Output the [X, Y] coordinate of the center of the cell containing the given text.  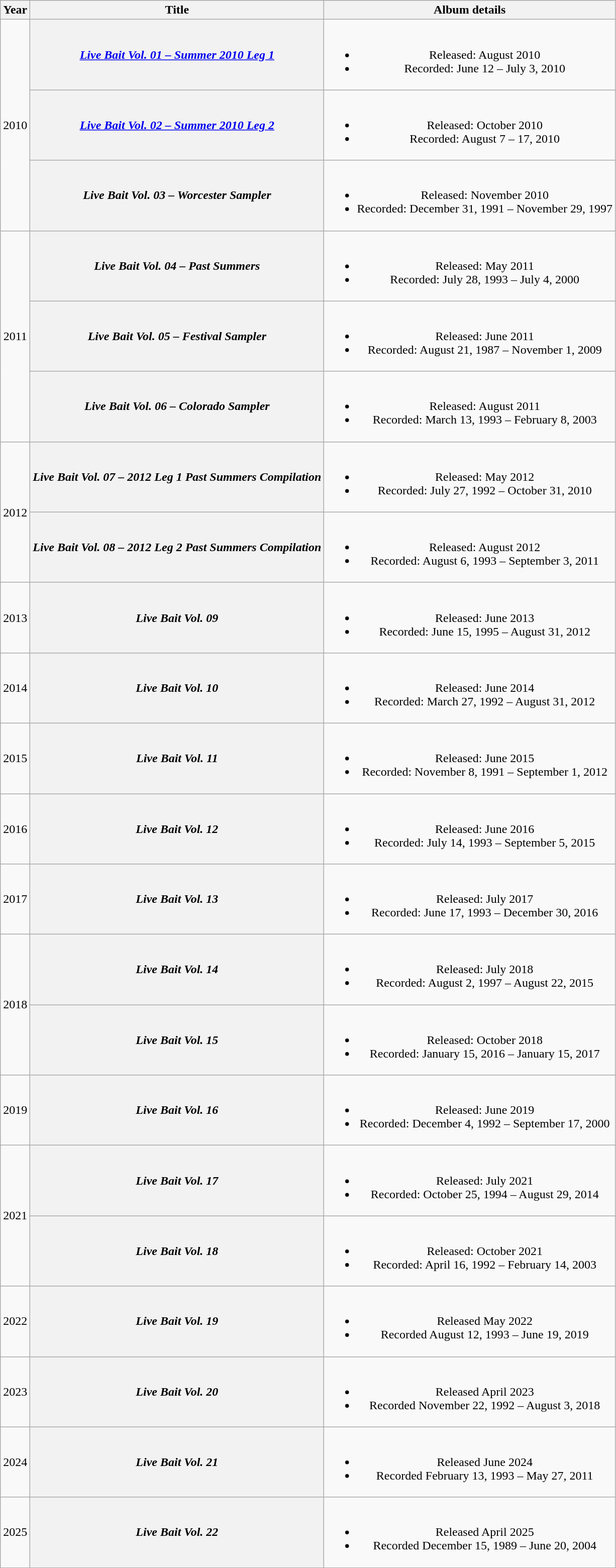
Released: June 2015Recorded: November 8, 1991 – September 1, 2012 [470, 758]
2024 [15, 1462]
2025 [15, 1532]
Live Bait Vol. 12 [177, 829]
Released: October 2021Recorded: April 16, 1992 – February 14, 2003 [470, 1251]
Released: June 2013Recorded: June 15, 1995 – August 31, 2012 [470, 617]
Title [177, 10]
Released: July 2017Recorded: June 17, 1993 – December 30, 2016 [470, 899]
Released: July 2021Recorded: October 25, 1994 – August 29, 2014 [470, 1181]
Released: June 2019Recorded: December 4, 1992 – September 17, 2000 [470, 1110]
2022 [15, 1321]
Released: July 2018Recorded: August 2, 1997 – August 22, 2015 [470, 970]
Live Bait Vol. 10 [177, 688]
Released: October 2010Recorded: August 7 – 17, 2010 [470, 125]
2021 [15, 1216]
Released: June 2014Recorded: March 27, 1992 – August 31, 2012 [470, 688]
Live Bait Vol. 06 – Colorado Sampler [177, 406]
2010 [15, 125]
Released: August 2011Recorded: March 13, 1993 – February 8, 2003 [470, 406]
Released: June 2011Recorded: August 21, 1987 – November 1, 2009 [470, 336]
Live Bait Vol. 05 – Festival Sampler [177, 336]
Released: August 2010Recorded: June 12 – July 3, 2010 [470, 55]
2016 [15, 829]
2017 [15, 899]
Live Bait Vol. 17 [177, 1181]
Live Bait Vol. 03 – Worcester Sampler [177, 195]
Released: May 2012Recorded: July 27, 1992 – October 31, 2010 [470, 477]
Live Bait Vol. 09 [177, 617]
Live Bait Vol. 14 [177, 970]
Album details [470, 10]
2012 [15, 512]
Released: August 2012Recorded: August 6, 1993 – September 3, 2011 [470, 547]
Released: May 2011Recorded: July 28, 1993 – July 4, 2000 [470, 266]
Released April 2023Recorded November 22, 1992 – August 3, 2018 [470, 1392]
Year [15, 10]
Live Bait Vol. 07 – 2012 Leg 1 Past Summers Compilation [177, 477]
Live Bait Vol. 02 – Summer 2010 Leg 2 [177, 125]
Released: October 2018Recorded: January 15, 2016 – January 15, 2017 [470, 1040]
Released April 2025Recorded December 15, 1989 – June 20, 2004 [470, 1532]
2018 [15, 1005]
Live Bait Vol. 22 [177, 1532]
Released: November 2010Recorded: December 31, 1991 – November 29, 1997 [470, 195]
Live Bait Vol. 18 [177, 1251]
Released June 2024Recorded February 13, 1993 – May 27, 2011 [470, 1462]
Live Bait Vol. 21 [177, 1462]
Live Bait Vol. 16 [177, 1110]
2011 [15, 336]
Live Bait Vol. 19 [177, 1321]
2023 [15, 1392]
Released: June 2016Recorded: July 14, 1993 – September 5, 2015 [470, 829]
Live Bait Vol. 04 – Past Summers [177, 266]
Live Bait Vol. 20 [177, 1392]
2015 [15, 758]
2013 [15, 617]
2019 [15, 1110]
Live Bait Vol. 11 [177, 758]
Released May 2022Recorded August 12, 1993 – June 19, 2019 [470, 1321]
Live Bait Vol. 15 [177, 1040]
Live Bait Vol. 08 – 2012 Leg 2 Past Summers Compilation [177, 547]
Live Bait Vol. 01 – Summer 2010 Leg 1 [177, 55]
Live Bait Vol. 13 [177, 899]
2014 [15, 688]
